Return [X, Y] of the center of cell containing provided text 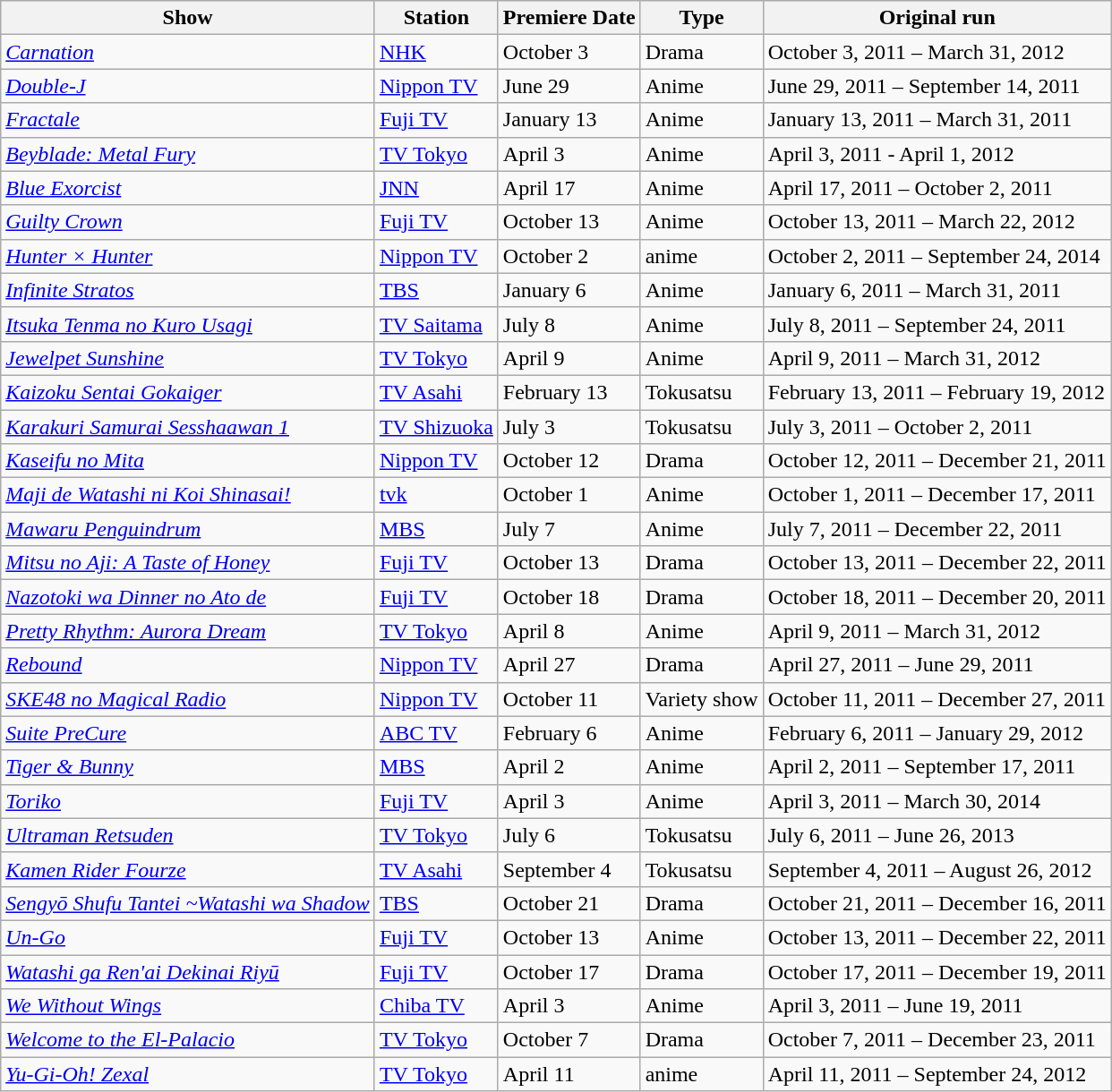
October 21 [569, 903]
ABC TV [436, 733]
June 29 [569, 86]
April 3, 2011 – March 30, 2014 [937, 801]
Original run [937, 18]
Maji de Watashi ni Koi Shinasai! [188, 495]
Beyblade: Metal Fury [188, 154]
Hunter × Hunter [188, 256]
January 13 [569, 120]
October 2 [569, 256]
October 17 [569, 971]
April 8 [569, 631]
April 11, 2011 – September 24, 2012 [937, 1074]
June 29, 2011 – September 14, 2011 [937, 86]
September 4 [569, 869]
April 2 [569, 767]
October 3, 2011 – March 31, 2012 [937, 52]
October 1, 2011 – December 17, 2011 [937, 495]
Guilty Crown [188, 222]
Blue Exorcist [188, 188]
Kaseifu no Mita [188, 461]
Kamen Rider Fourze [188, 869]
October 18 [569, 597]
We Without Wings [188, 1006]
April 3, 2011 - April 1, 2012 [937, 154]
Premiere Date [569, 18]
October 12, 2011 – December 21, 2011 [937, 461]
July 6, 2011 – June 26, 2013 [937, 835]
Variety show [702, 699]
Pretty Rhythm: Aurora Dream [188, 631]
February 13 [569, 392]
October 13, 2011 – March 22, 2012 [937, 222]
April 27, 2011 – June 29, 2011 [937, 665]
SKE48 no Magical Radio [188, 699]
October 7, 2011 – December 23, 2011 [937, 1040]
April 17, 2011 – October 2, 2011 [937, 188]
January 6, 2011 – March 31, 2011 [937, 290]
January 13, 2011 – March 31, 2011 [937, 120]
July 8 [569, 324]
Un-Go [188, 937]
Jewelpet Sunshine [188, 358]
Double-J [188, 86]
July 3 [569, 427]
October 17, 2011 – December 19, 2011 [937, 971]
Karakuri Samurai Sesshaawan 1 [188, 427]
October 3 [569, 52]
October 18, 2011 – December 20, 2011 [937, 597]
April 11 [569, 1074]
February 6, 2011 – January 29, 2012 [937, 733]
Mawaru Penguindrum [188, 529]
Infinite Stratos [188, 290]
tvk [436, 495]
Show [188, 18]
July 7 [569, 529]
October 11, 2011 – December 27, 2011 [937, 699]
TV Saitama [436, 324]
October 2, 2011 – September 24, 2014 [937, 256]
Ultraman Retsuden [188, 835]
October 1 [569, 495]
April 27 [569, 665]
October 11 [569, 699]
April 2, 2011 – September 17, 2011 [937, 767]
February 6 [569, 733]
September 4, 2011 – August 26, 2012 [937, 869]
Nazotoki wa Dinner no Ato de [188, 597]
April 9 [569, 358]
July 7, 2011 – December 22, 2011 [937, 529]
January 6 [569, 290]
Yu-Gi-Oh! Zexal [188, 1074]
July 6 [569, 835]
Sengyō Shufu Tantei ~Watashi wa Shadow [188, 903]
Kaizoku Sentai Gokaiger [188, 392]
JNN [436, 188]
Fractale [188, 120]
Rebound [188, 665]
Station [436, 18]
October 7 [569, 1040]
TV Shizuoka [436, 427]
Mitsu no Aji: A Taste of Honey [188, 563]
Watashi ga Ren'ai Dekinai Riyū [188, 971]
October 21, 2011 – December 16, 2011 [937, 903]
Welcome to the El-Palacio [188, 1040]
Itsuka Tenma no Kuro Usagi [188, 324]
October 12 [569, 461]
April 17 [569, 188]
Type [702, 18]
April 3, 2011 – June 19, 2011 [937, 1006]
NHK [436, 52]
Chiba TV [436, 1006]
February 13, 2011 – February 19, 2012 [937, 392]
July 3, 2011 – October 2, 2011 [937, 427]
Carnation [188, 52]
July 8, 2011 – September 24, 2011 [937, 324]
Suite PreCure [188, 733]
Toriko [188, 801]
Tiger & Bunny [188, 767]
